Return the [X, Y] coordinate for the center point of the cell that contains the specified text.  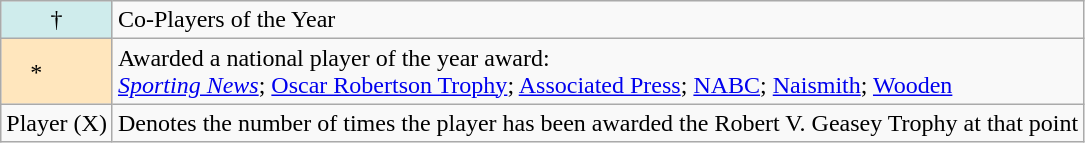
† [57, 20]
Co-Players of the Year [598, 20]
Player (X) [57, 123]
Awarded a national player of the year award: Sporting News; Oscar Robertson Trophy; Associated Press; NABC; Naismith; Wooden [598, 72]
* [57, 72]
Denotes the number of times the player has been awarded the Robert V. Geasey Trophy at that point [598, 123]
